Extract the [X, Y] coordinate from the center of the cell holding the provided text.  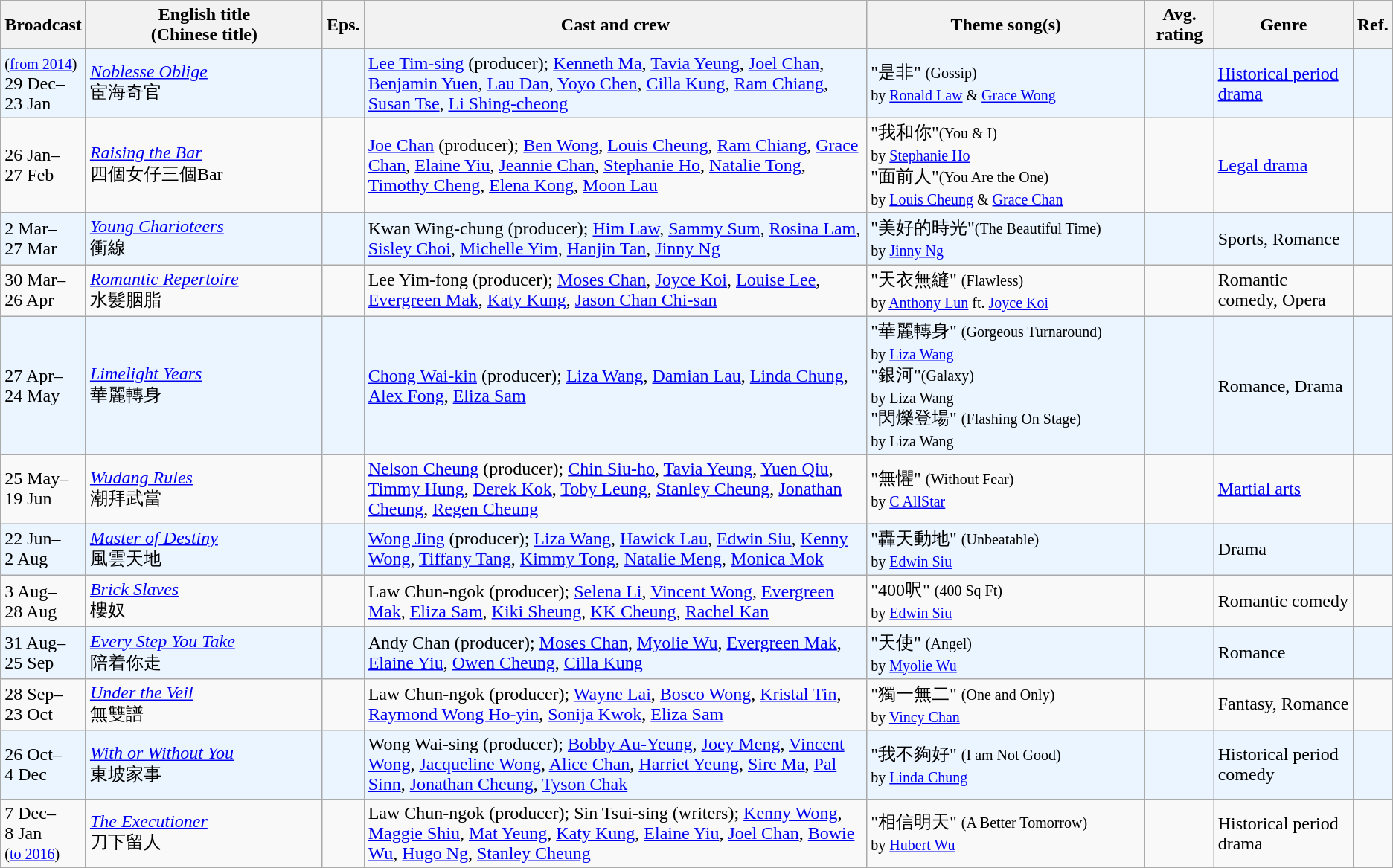
3 Aug–28 Aug [43, 601]
Nelson Cheung (producer); Chin Siu-ho, Tavia Yeung, Yuen Qiu, Timmy Hung, Derek Kok, Toby Leung, Stanley Cheung, Jonathan Cheung, Regen Cheung [615, 489]
Lee Yim-fong (producer); Moses Chan, Joyce Koi, Louise Lee, Evergreen Mak, Katy Kung, Jason Chan Chi-san [615, 291]
Martial arts [1283, 489]
Drama [1283, 550]
"我和你"(You & I)by Stephanie Ho"面前人"(You Are the One)by Louis Cheung & Grace Chan [1006, 165]
Master of Destiny風雲天地 [204, 550]
Romantic comedy [1283, 601]
Every Step You Take陪着你走 [204, 653]
"轟天動地" (Unbeatable)by Edwin Siu [1006, 550]
Legal drama [1283, 165]
Kwan Wing-chung (producer); Him Law, Sammy Sum, Rosina Lam, Sisley Choi, Michelle Yim, Hanjin Tan, Jinny Ng [615, 239]
26 Jan–27 Feb [43, 165]
"華麗轉身" (Gorgeous Turnaround)by Liza Wang"銀河"(Galaxy)by Liza Wang"閃爍登場" (Flashing On Stage)by Liza Wang [1006, 385]
Brick Slaves樓奴 [204, 601]
Romance, Drama [1283, 385]
Avg. rating [1179, 25]
25 May–19 Jun [43, 489]
"天使" (Angel)by Myolie Wu [1006, 653]
The Executioner刀下留人 [204, 833]
Romance [1283, 653]
"獨一無二" (One and Only)by Vincy Chan [1006, 704]
26 Oct–4 Dec [43, 765]
Wudang Rules潮拜武當 [204, 489]
With or Without You東坡家事 [204, 765]
Romantic Repertoire水髮胭脂 [204, 291]
Andy Chan (producer); Moses Chan, Myolie Wu, Evergreen Mak, Elaine Yiu, Owen Cheung, Cilla Kung [615, 653]
Fantasy, Romance [1283, 704]
Theme song(s) [1006, 25]
"是非" (Gossip)by Ronald Law & Grace Wong [1006, 83]
Cast and crew [615, 25]
30 Mar–26 Apr [43, 291]
"天衣無縫" (Flawless) by Anthony Lun ft. Joyce Koi [1006, 291]
28 Sep–23 Oct [43, 704]
2 Mar–27 Mar [43, 239]
7 Dec–8 Jan(to 2016) [43, 833]
Wong Jing (producer); Liza Wang, Hawick Lau, Edwin Siu, Kenny Wong, Tiffany Tang, Kimmy Tong, Natalie Meng, Monica Mok [615, 550]
31 Aug–25 Sep [43, 653]
(from 2014)29 Dec–23 Jan [43, 83]
Law Chun-ngok (producer); Wayne Lai, Bosco Wong, Kristal Tin, Raymond Wong Ho-yin, Sonija Kwok, Eliza Sam [615, 704]
Limelight Years華麗轉身 [204, 385]
Chong Wai-kin (producer); Liza Wang, Damian Lau, Linda Chung, Alex Fong, Eliza Sam [615, 385]
Ref. [1372, 25]
Genre [1283, 25]
27 Apr–24 May [43, 385]
Under the Veil無雙譜 [204, 704]
"美好的時光"(The Beautiful Time) by Jinny Ng [1006, 239]
Lee Tim-sing (producer); Kenneth Ma, Tavia Yeung, Joel Chan, Benjamin Yuen, Lau Dan, Yoyo Chen, Cilla Kung, Ram Chiang, Susan Tse, Li Shing-cheong [615, 83]
"400呎" (400 Sq Ft)by Edwin Siu [1006, 601]
Sports, Romance [1283, 239]
"無懼" (Without Fear) by C AllStar [1006, 489]
Eps. [343, 25]
Young Charioteers衝線 [204, 239]
Romantic comedy, Opera [1283, 291]
Law Chun-ngok (producer); Selena Li, Vincent Wong, Evergreen Mak, Eliza Sam, Kiki Sheung, KK Cheung, Rachel Kan [615, 601]
English title (Chinese title) [204, 25]
Historical period comedy [1283, 765]
22 Jun–2 Aug [43, 550]
"相信明天" (A Better Tomorrow)by Hubert Wu [1006, 833]
Raising the Bar 四個女仔三個Bar [204, 165]
Noblesse Oblige 宦海奇官 [204, 83]
Broadcast [43, 25]
"我不夠好" (I am Not Good)by Linda Chung [1006, 765]
